Locate the cell with the specified text and output its (X, Y) center coordinate. 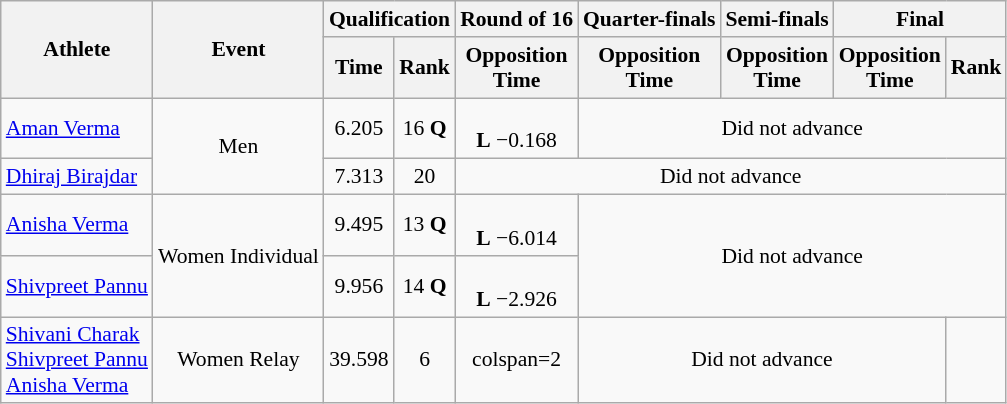
colspan=2 (516, 360)
Women Relay (238, 360)
L −2.926 (516, 286)
Quarter-finals (649, 19)
6.205 (359, 128)
Semi-finals (776, 19)
Anisha Verma (77, 226)
Round of 16 (516, 19)
Men (238, 146)
Final (920, 19)
7.313 (359, 177)
20 (424, 177)
39.598 (359, 360)
Qualification (390, 19)
9.495 (359, 226)
14 Q (424, 286)
Aman Verma (77, 128)
Shivpreet Pannu (77, 286)
Time (359, 68)
Women Individual (238, 256)
13 Q (424, 226)
Athlete (77, 50)
9.956 (359, 286)
L −0.168 (516, 128)
6 (424, 360)
Dhiraj Birajdar (77, 177)
L −6.014 (516, 226)
Shivani CharakShivpreet PannuAnisha Verma (77, 360)
16 Q (424, 128)
Event (238, 50)
